Detect which cell encompasses the target text, then output its [X, Y] center coordinate. 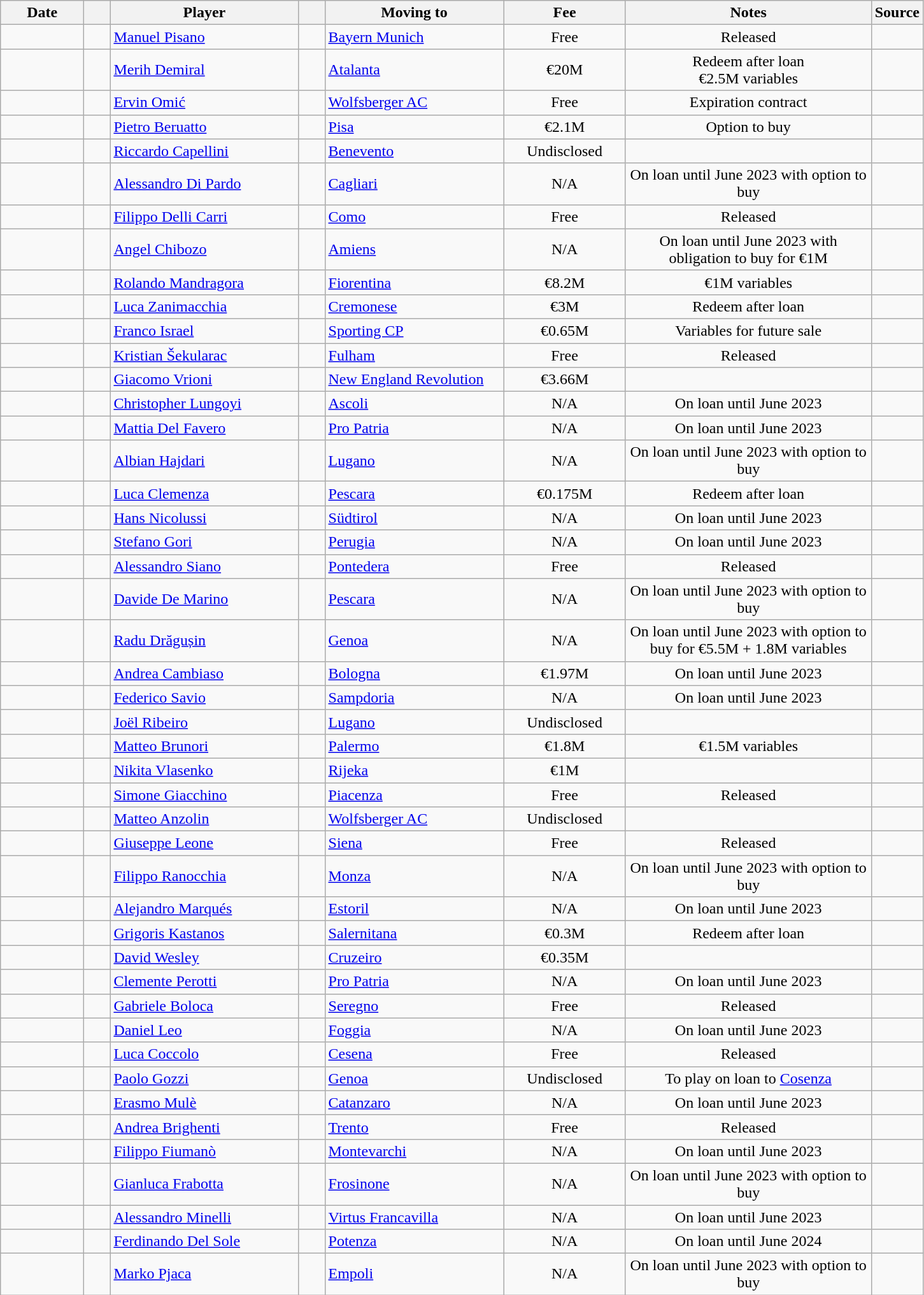
Source [897, 13]
Cesena [414, 1054]
Montevarchi [414, 1151]
Bayern Munich [414, 37]
Albian Hajdari [204, 461]
Pietro Beruatto [204, 127]
Filippo Delli Carri [204, 217]
Cagliari [414, 183]
Potenza [414, 1241]
Redeem after loan€2.5M variables [748, 70]
Seregno [414, 1006]
Stefano Gori [204, 542]
Siena [414, 843]
€0.65M [564, 331]
Gianluca Frabotta [204, 1184]
David Wesley [204, 957]
Alejandro Marqués [204, 909]
Sporting CP [414, 331]
Giacomo Vrioni [204, 380]
€3M [564, 306]
Perugia [414, 542]
Riccardo Capellini [204, 151]
Fee [564, 13]
Foggia [414, 1030]
€3.66M [564, 380]
Player [204, 13]
Simone Giacchino [204, 794]
Matteo Anzolin [204, 819]
Atalanta [414, 70]
Merih Demiral [204, 70]
Nikita Vlasenko [204, 770]
Matteo Brunori [204, 746]
Luca Clemenza [204, 494]
Ferdinando Del Sole [204, 1241]
Christopher Lungoyi [204, 404]
Franco Israel [204, 331]
Davide De Marino [204, 599]
Rijeka [414, 770]
Fiorentina [414, 282]
Date [42, 13]
Salernitana [414, 933]
Virtus Francavilla [414, 1217]
€8.2M [564, 282]
Federico Savio [204, 698]
Monza [414, 876]
New England Revolution [414, 380]
Joël Ribeiro [204, 722]
Trento [414, 1127]
Frosinone [414, 1184]
Angel Chibozo [204, 250]
Südtirol [414, 518]
Ervin Omić [204, 103]
Notes [748, 13]
On loan until June 2023 with obligation to buy for €1M [748, 250]
Como [414, 217]
Radu Drăgușin [204, 641]
Kristian Šekularac [204, 355]
Ascoli [414, 404]
Alessandro Siano [204, 566]
€1M variables [748, 282]
Pontedera [414, 566]
Andrea Brighenti [204, 1127]
€0.35M [564, 957]
Giuseppe Leone [204, 843]
Mattia Del Favero [204, 428]
Daniel Leo [204, 1030]
Filippo Fiumanò [204, 1151]
Rolando Mandragora [204, 282]
€1.8M [564, 746]
Alessandro Di Pardo [204, 183]
Sampdoria [414, 698]
Paolo Gozzi [204, 1078]
To play on loan to Cosenza [748, 1078]
Andrea Cambiaso [204, 673]
Piacenza [414, 794]
Hans Nicolussi [204, 518]
€0.3M [564, 933]
Cremonese [414, 306]
Erasmo Mulè [204, 1103]
Palermo [414, 746]
€0.175M [564, 494]
Expiration contract [748, 103]
Clemente Perotti [204, 982]
€2.1M [564, 127]
Catanzaro [414, 1103]
Grigoris Kastanos [204, 933]
Benevento [414, 151]
Marko Pjaca [204, 1274]
On loan until June 2023 with option to buy for €5.5M + 1.8M variables [748, 641]
Estoril [414, 909]
€20M [564, 70]
Filippo Ranocchia [204, 876]
Luca Zanimacchia [204, 306]
Amiens [414, 250]
Option to buy [748, 127]
Empoli [414, 1274]
Fulham [414, 355]
On loan until June 2024 [748, 1241]
€1.97M [564, 673]
Moving to [414, 13]
€1M [564, 770]
Luca Coccolo [204, 1054]
Gabriele Boloca [204, 1006]
Cruzeiro [414, 957]
Pisa [414, 127]
Manuel Pisano [204, 37]
Variables for future sale [748, 331]
Bologna [414, 673]
€1.5M variables [748, 746]
Alessandro Minelli [204, 1217]
